For the text-containing cell, return its midpoint in (X, Y) coordinate format. 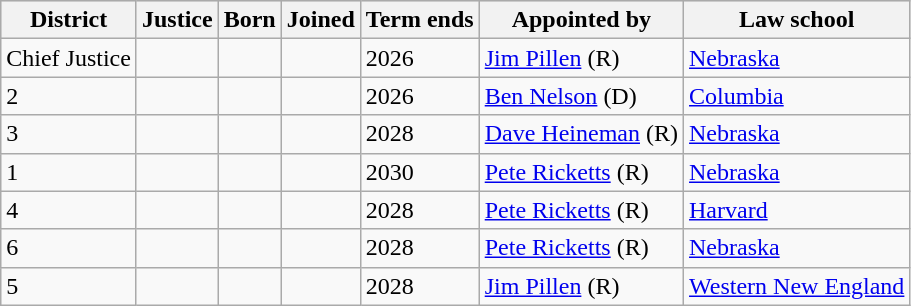
Western New England (797, 286)
Columbia (797, 96)
Joined (320, 20)
Law school (797, 20)
5 (69, 286)
Ben Nelson (D) (581, 96)
Term ends (420, 20)
1 (69, 172)
6 (69, 248)
3 (69, 134)
2030 (420, 172)
District (69, 20)
Chief Justice (69, 58)
Harvard (797, 210)
Dave Heineman (R) (581, 134)
Justice (177, 20)
2 (69, 96)
Born (250, 20)
4 (69, 210)
Appointed by (581, 20)
